Find where the given text appears and provide that cell's center as [X, Y] coordinate. 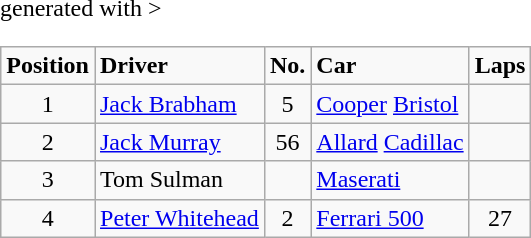
Tom Sulman [179, 180]
Car [390, 66]
Cooper Bristol [390, 104]
Jack Brabham [179, 104]
3 [48, 180]
Laps [500, 66]
56 [287, 142]
Peter Whitehead [179, 218]
No. [287, 66]
Position [48, 66]
4 [48, 218]
Driver [179, 66]
1 [48, 104]
Maserati [390, 180]
Allard Cadillac [390, 142]
5 [287, 104]
27 [500, 218]
Jack Murray [179, 142]
Ferrari 500 [390, 218]
